For the text-containing cell, return its midpoint in [x, y] coordinate format. 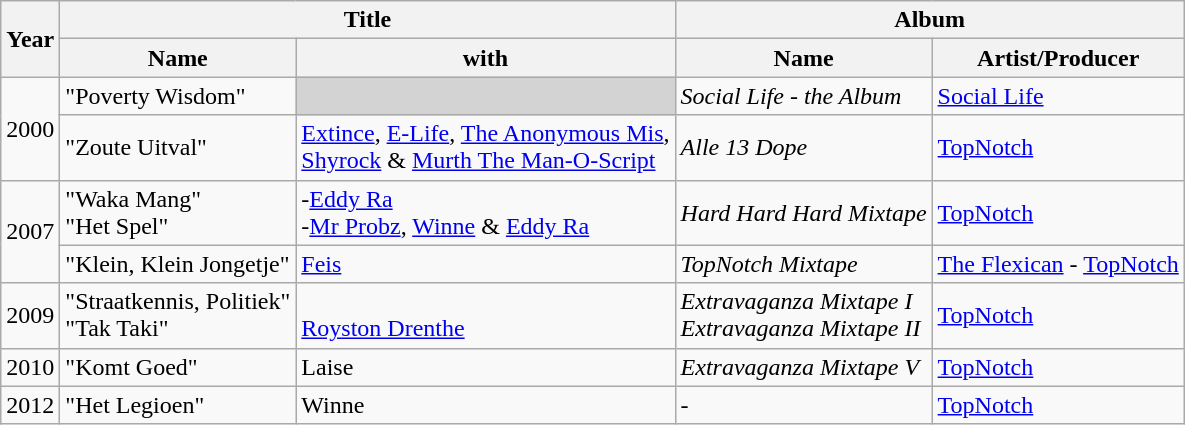
Laise [486, 367]
2000 [30, 128]
"Het Legioen" [178, 405]
Extravaganza Mixtape V [804, 367]
TopNotch Mixtape [804, 264]
2007 [30, 232]
"Klein, Klein Jongetje" [178, 264]
Social Life [1058, 96]
Artist/Producer [1058, 58]
Alle 13 Dope [804, 148]
2012 [30, 405]
-Eddy Ra -Mr Probz, Winne & Eddy Ra [486, 212]
"Straatkennis, Politiek""Tak Taki" [178, 316]
Album [930, 20]
"Zoute Uitval" [178, 148]
Social Life - the Album [804, 96]
with [486, 58]
Year [30, 39]
Extince, E-Life, The Anonymous Mis, Shyrock & Murth The Man-O-Script [486, 148]
Winne [486, 405]
Royston Drenthe [486, 316]
Hard Hard Hard Mixtape [804, 212]
2010 [30, 367]
2009 [30, 316]
- [804, 405]
"Waka Mang""Het Spel" [178, 212]
The Flexican - TopNotch [1058, 264]
Feis [486, 264]
Extravaganza Mixtape IExtravaganza Mixtape II [804, 316]
"Komt Goed" [178, 367]
Title [368, 20]
"Poverty Wisdom" [178, 96]
